Detect which cell encompasses the target text, then output its [x, y] center coordinate. 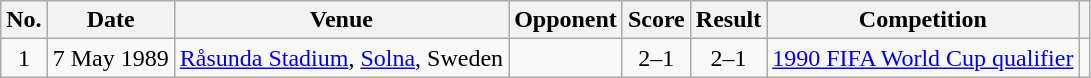
Venue [341, 20]
Date [110, 20]
1 [24, 58]
No. [24, 20]
Råsunda Stadium, Solna, Sweden [341, 58]
Result [728, 20]
Score [656, 20]
7 May 1989 [110, 58]
Competition [923, 20]
Opponent [566, 20]
1990 FIFA World Cup qualifier [923, 58]
